Find where the given text appears and provide that cell's center as (X, Y) coordinate. 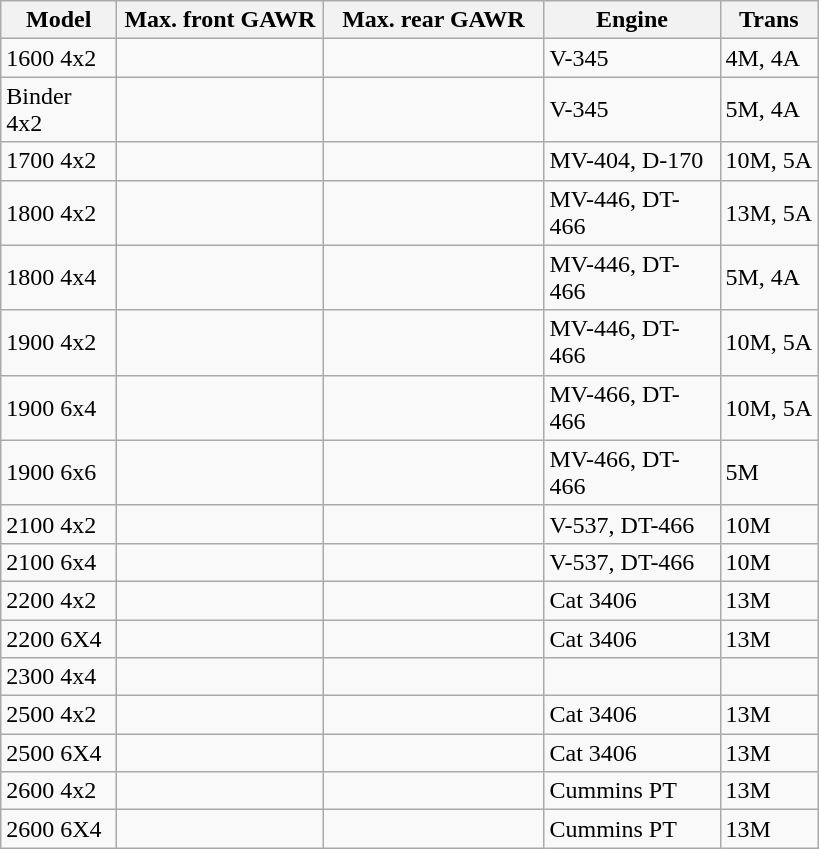
2300 4x4 (59, 677)
2500 4x2 (59, 715)
1900 6x4 (59, 408)
2100 4x2 (59, 524)
MV-404, D-170 (632, 161)
Max. front GAWR (220, 20)
1900 6x6 (59, 472)
Engine (632, 20)
1600 4x2 (59, 58)
1800 4x2 (59, 212)
2200 4x2 (59, 600)
1800 4x4 (59, 278)
13M, 5A (769, 212)
1900 4x2 (59, 342)
2100 6x4 (59, 562)
2200 6X4 (59, 639)
Max. rear GAWR (434, 20)
4M, 4A (769, 58)
2500 6X4 (59, 753)
2600 4x2 (59, 791)
Binder 4x2 (59, 110)
Model (59, 20)
Trans (769, 20)
2600 6X4 (59, 829)
5M (769, 472)
1700 4x2 (59, 161)
